Scan for the cell matching the given text and deliver its [X, Y] coordinate at center. 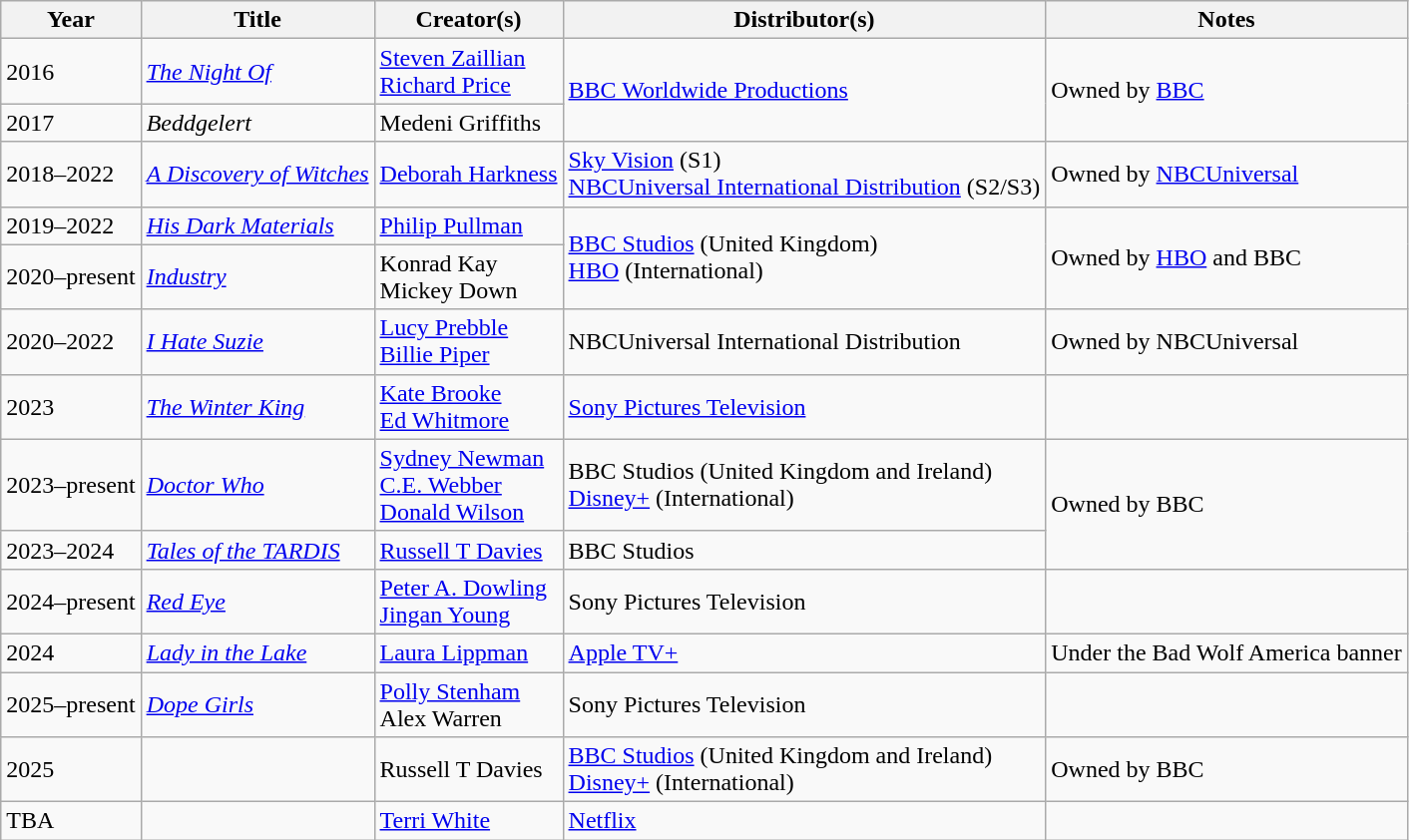
TBA [71, 821]
I Hate Suzie [257, 341]
Polly Stenham Alex Warren [469, 704]
2019–2022 [71, 225]
A Discovery of Witches [257, 174]
Creator(s) [469, 20]
Dope Girls [257, 704]
Kate Brooke Ed Whitmore [469, 407]
2020–2022 [71, 341]
Lady in the Lake [257, 652]
Title [257, 20]
2018–2022 [71, 174]
2023–2024 [71, 550]
Tales of the TARDIS [257, 550]
Distributor(s) [804, 20]
2017 [71, 123]
BBC Worldwide Productions [804, 90]
2025–present [71, 704]
His Dark Materials [257, 225]
BBC Studios [804, 550]
Year [71, 20]
2020–present [71, 277]
Lucy PrebbleBillie Piper [469, 341]
2025 [71, 770]
2023–present [71, 485]
Terri White [469, 821]
Deborah Harkness [469, 174]
2016 [71, 72]
Doctor Who [257, 485]
Apple TV+ [804, 652]
The Winter King [257, 407]
Netflix [804, 821]
Peter A. Dowling Jingan Young [469, 601]
Konrad KayMickey Down [469, 277]
2024 [71, 652]
BBC Studios (United Kingdom and Ireland)Disney+ (International) [804, 770]
Industry [257, 277]
Sydney NewmanC.E. WebberDonald Wilson [469, 485]
Medeni Griffiths [469, 123]
Laura Lippman [469, 652]
BBC Studios (United Kingdom and Ireland) Disney+ (International) [804, 485]
BBC Studios (United Kingdom)HBO (International) [804, 257]
NBCUniversal International Distribution [804, 341]
Red Eye [257, 601]
Steven ZaillianRichard Price [469, 72]
Beddgelert [257, 123]
2024–present [71, 601]
The Night Of [257, 72]
Owned by HBO and BBC [1227, 257]
Sky Vision (S1)NBCUniversal International Distribution (S2/S3) [804, 174]
Notes [1227, 20]
Philip Pullman [469, 225]
2023 [71, 407]
Under the Bad Wolf America banner [1227, 652]
